Capture the cell that displays the provided text and extract its [X, Y] central coordinate. 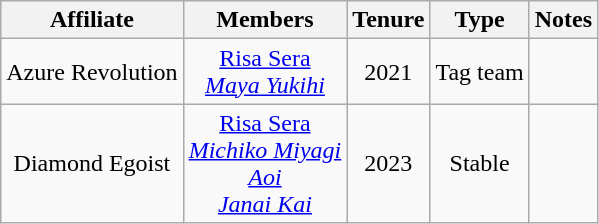
Members [265, 20]
Diamond Egoist [92, 164]
Affiliate [92, 20]
Type [480, 20]
2023 [388, 164]
Stable [480, 164]
Risa SeraMichiko MiyagiAoiJanai Kai [265, 164]
Notes [563, 20]
Risa SeraMaya Yukihi [265, 72]
Tag team [480, 72]
2021 [388, 72]
Azure Revolution [92, 72]
Tenure [388, 20]
